Pinpoint the cell where the given text exists, returning its (x, y) midpoint coordinate. 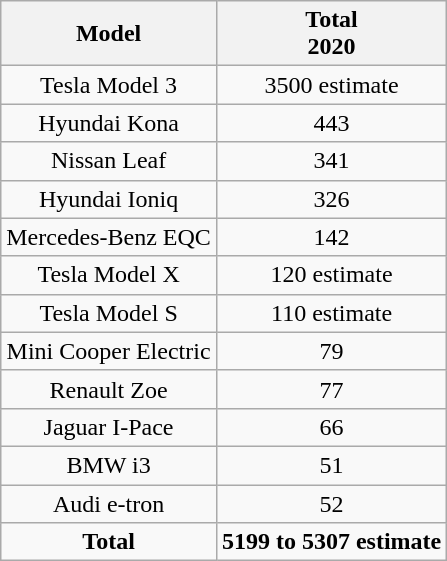
66 (331, 427)
326 (331, 199)
Model (109, 34)
79 (331, 351)
52 (331, 503)
Renault Zoe (109, 389)
Tesla Model X (109, 275)
77 (331, 389)
341 (331, 161)
3500 estimate (331, 85)
Jaguar I-Pace (109, 427)
Total (109, 542)
443 (331, 123)
Tesla Model 3 (109, 85)
Tesla Model S (109, 313)
142 (331, 237)
BMW i3 (109, 465)
120 estimate (331, 275)
Hyundai Ioniq (109, 199)
Mini Cooper Electric (109, 351)
Hyundai Kona (109, 123)
Audi e-tron (109, 503)
Mercedes-Benz EQC (109, 237)
51 (331, 465)
110 estimate (331, 313)
5199 to 5307 estimate (331, 542)
Total2020 (331, 34)
Nissan Leaf (109, 161)
